Identify which cell holds the provided text, then report its (X, Y) central coordinate. 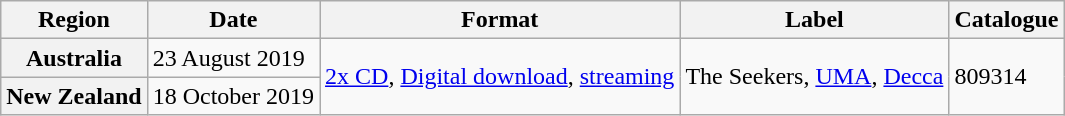
18 October 2019 (233, 96)
Australia (74, 58)
Region (74, 20)
Date (233, 20)
809314 (1006, 77)
Format (500, 20)
Label (814, 20)
23 August 2019 (233, 58)
The Seekers, UMA, Decca (814, 77)
Catalogue (1006, 20)
2x CD, Digital download, streaming (500, 77)
New Zealand (74, 96)
